Pinpoint the cell where the given text exists, returning its (X, Y) midpoint coordinate. 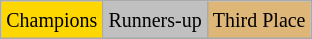
Third Place (259, 20)
Champions (52, 20)
Runners-up (155, 20)
